Detect which cell encompasses the target text, then output its (X, Y) center coordinate. 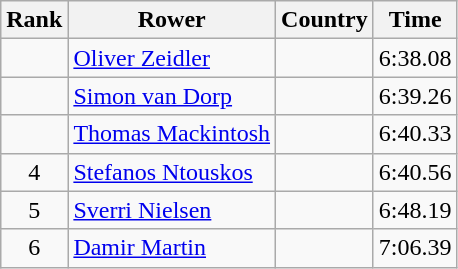
7:06.39 (415, 248)
Time (415, 20)
6:48.19 (415, 210)
6:38.08 (415, 58)
Sverri Nielsen (172, 210)
Thomas Mackintosh (172, 134)
6:39.26 (415, 96)
Damir Martin (172, 248)
Simon van Dorp (172, 96)
Country (325, 20)
Rower (172, 20)
6 (34, 248)
5 (34, 210)
6:40.56 (415, 172)
6:40.33 (415, 134)
4 (34, 172)
Oliver Zeidler (172, 58)
Rank (34, 20)
Stefanos Ntouskos (172, 172)
